Identify which cell holds the provided text, then report its (X, Y) central coordinate. 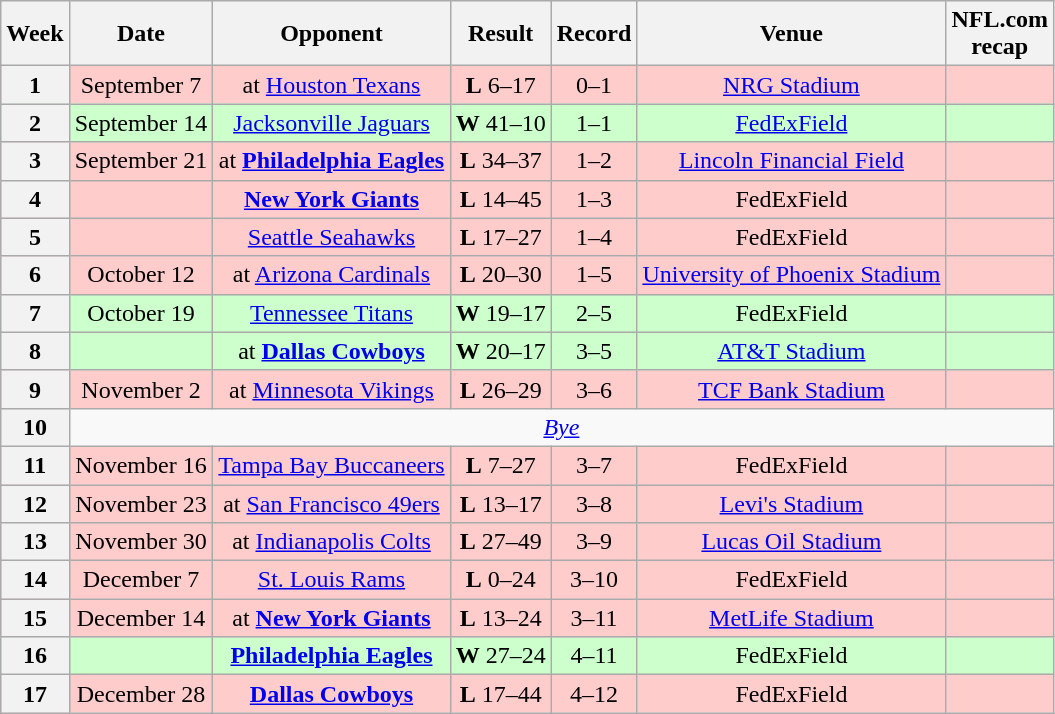
17 (35, 694)
1–4 (594, 237)
NRG Stadium (792, 85)
Tampa Bay Buccaneers (332, 465)
12 (35, 503)
Opponent (332, 34)
Week (35, 34)
at New York Giants (332, 618)
L 26–29 (500, 389)
L 20–30 (500, 275)
L 6–17 (500, 85)
3–10 (594, 580)
L 13–17 (500, 503)
September 7 (141, 85)
4–11 (594, 656)
1 (35, 85)
December 28 (141, 694)
AT&T Stadium (792, 351)
Date (141, 34)
6 (35, 275)
September 21 (141, 161)
3–9 (594, 542)
4 (35, 199)
L 27–49 (500, 542)
W 19–17 (500, 313)
Dallas Cowboys (332, 694)
TCF Bank Stadium (792, 389)
10 (35, 427)
L 13–24 (500, 618)
11 (35, 465)
3–7 (594, 465)
L 0–24 (500, 580)
October 12 (141, 275)
University of Phoenix Stadium (792, 275)
Philadelphia Eagles (332, 656)
2–5 (594, 313)
at Indianapolis Colts (332, 542)
3–8 (594, 503)
at Houston Texans (332, 85)
5 (35, 237)
November 2 (141, 389)
New York Giants (332, 199)
November 23 (141, 503)
NFL.comrecap (1000, 34)
L 7–27 (500, 465)
Tennessee Titans (332, 313)
L 17–27 (500, 237)
9 (35, 389)
3 (35, 161)
1–3 (594, 199)
L 14–45 (500, 199)
September 14 (141, 123)
W 41–10 (500, 123)
December 14 (141, 618)
8 (35, 351)
L 17–44 (500, 694)
at Minnesota Vikings (332, 389)
Bye (562, 427)
Jacksonville Jaguars (332, 123)
W 20–17 (500, 351)
at Philadelphia Eagles (332, 161)
November 16 (141, 465)
L 34–37 (500, 161)
13 (35, 542)
W 27–24 (500, 656)
November 30 (141, 542)
4–12 (594, 694)
Levi's Stadium (792, 503)
at Arizona Cardinals (332, 275)
3–5 (594, 351)
MetLife Stadium (792, 618)
Lucas Oil Stadium (792, 542)
14 (35, 580)
16 (35, 656)
St. Louis Rams (332, 580)
Lincoln Financial Field (792, 161)
3–6 (594, 389)
at San Francisco 49ers (332, 503)
Record (594, 34)
Seattle Seahawks (332, 237)
December 7 (141, 580)
1–5 (594, 275)
7 (35, 313)
October 19 (141, 313)
1–2 (594, 161)
15 (35, 618)
2 (35, 123)
1–1 (594, 123)
Venue (792, 34)
3–11 (594, 618)
at Dallas Cowboys (332, 351)
Result (500, 34)
0–1 (594, 85)
